For the text-containing cell, return its midpoint in [x, y] coordinate format. 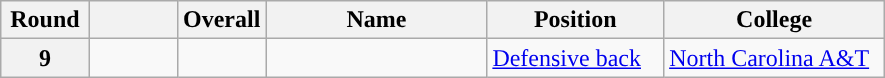
College [774, 20]
Overall [222, 20]
North Carolina A&T [774, 58]
Position [576, 20]
Name [376, 20]
9 [45, 58]
Defensive back [576, 58]
Round [45, 20]
